Pinpoint the cell where the given text exists, returning its [X, Y] midpoint coordinate. 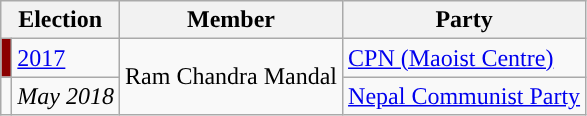
May 2018 [66, 96]
Election [60, 20]
2017 [66, 58]
Party [464, 20]
Member [232, 20]
Nepal Communist Party [464, 96]
CPN (Maoist Centre) [464, 58]
Ram Chandra Mandal [232, 77]
